Detect which cell encompasses the target text, then output its [X, Y] center coordinate. 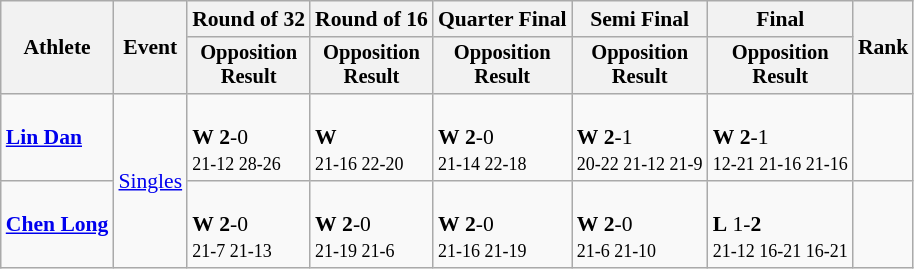
Event [150, 48]
Athlete [58, 48]
W 2-021-7 21-13 [248, 224]
W 2-021-19 21-6 [372, 224]
Round of 32 [248, 19]
W 2-021-14 22-18 [502, 138]
W 2-120-22 21-12 21-9 [640, 138]
W21-16 22-20 [372, 138]
W 2-112-21 21-16 21-16 [780, 138]
Semi Final [640, 19]
Lin Dan [58, 138]
W 2-021-12 28-26 [248, 138]
Chen Long [58, 224]
W 2-021-6 21-10 [640, 224]
Quarter Final [502, 19]
Singles [150, 180]
Round of 16 [372, 19]
W 2-021-16 21-19 [502, 224]
L 1-221-12 16-21 16-21 [780, 224]
Rank [884, 48]
Final [780, 19]
